Pinpoint the cell where the given text exists, returning its [x, y] midpoint coordinate. 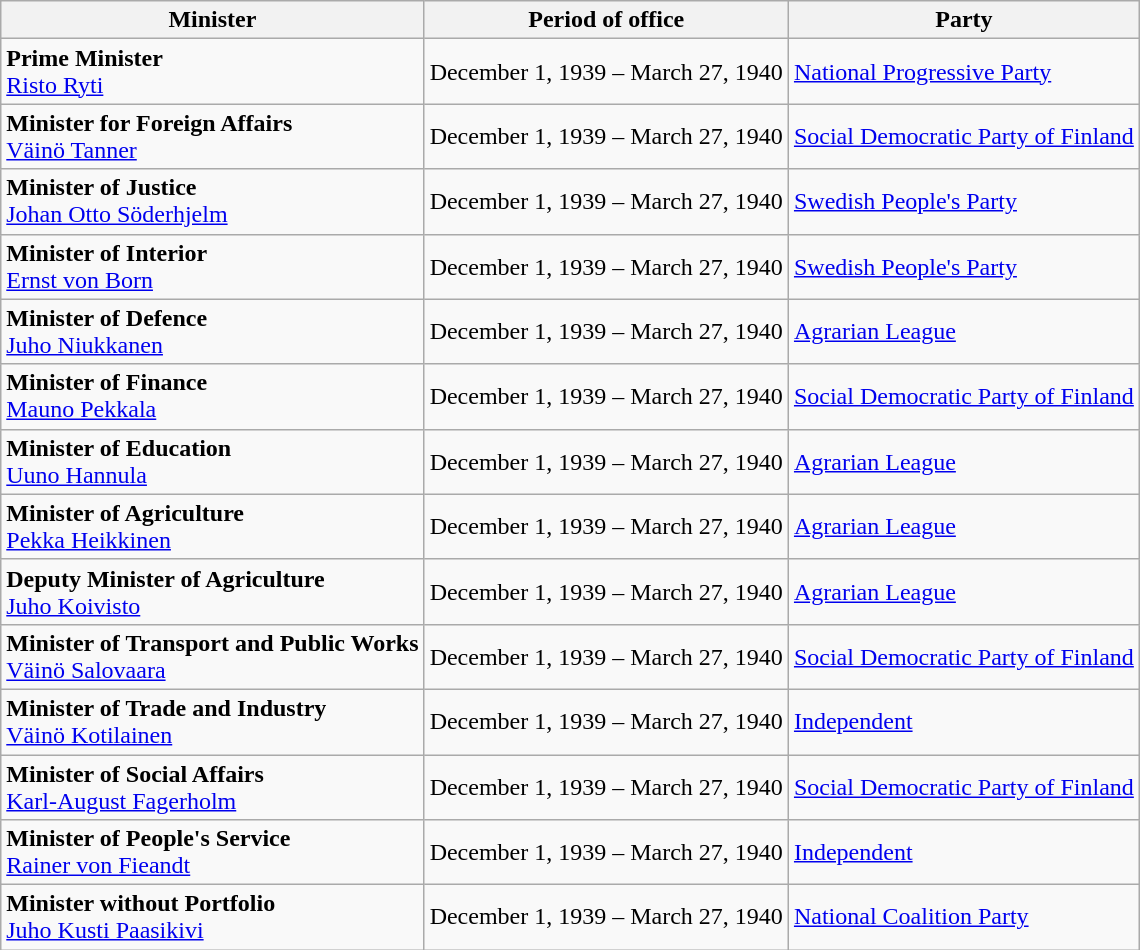
Deputy Minister of AgricultureJuho Koivisto [212, 592]
Minister of InteriorErnst von Born [212, 266]
Minister of Trade and IndustryVäinö Kotilainen [212, 722]
Minister of EducationUuno Hannula [212, 462]
Minister of FinanceMauno Pekkala [212, 396]
Minister of DefenceJuho Niukkanen [212, 332]
Minister of People's ServiceRainer von Fieandt [212, 852]
National Coalition Party [964, 918]
Minister without PortfolioJuho Kusti Paasikivi [212, 918]
National Progressive Party [964, 72]
Minister [212, 20]
Prime MinisterRisto Ryti [212, 72]
Period of office [606, 20]
Minister of JusticeJohan Otto Söderhjelm [212, 202]
Minister of AgriculturePekka Heikkinen [212, 526]
Party [964, 20]
Minister of Transport and Public WorksVäinö Salovaara [212, 656]
Minister of Social AffairsKarl-August Fagerholm [212, 786]
Minister for Foreign AffairsVäinö Tanner [212, 136]
